Detect which cell encompasses the target text, then output its (X, Y) center coordinate. 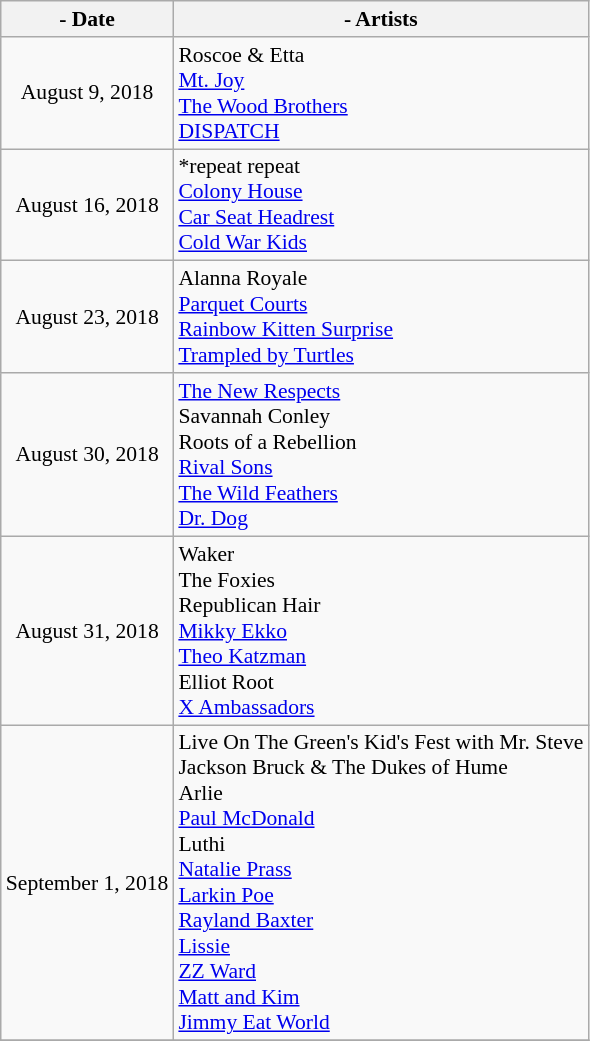
WakerThe FoxiesRepublican HairMikky EkkoTheo KatzmanElliot RootX Ambassadors (380, 630)
- Date (88, 19)
August 9, 2018 (88, 93)
Roscoe & EttaMt. JoyThe Wood BrothersDISPATCH (380, 93)
Alanna RoyaleParquet CourtsRainbow Kitten SurpriseTrampled by Turtles (380, 317)
*repeat repeatColony HouseCar Seat HeadrestCold War Kids (380, 205)
The New RespectsSavannah ConleyRoots of a RebellionRival SonsThe Wild FeathersDr. Dog (380, 454)
August 23, 2018 (88, 317)
August 31, 2018 (88, 630)
September 1, 2018 (88, 883)
August 16, 2018 (88, 205)
- Artists (380, 19)
August 30, 2018 (88, 454)
